Locate the cell with the specified text and output its (X, Y) center coordinate. 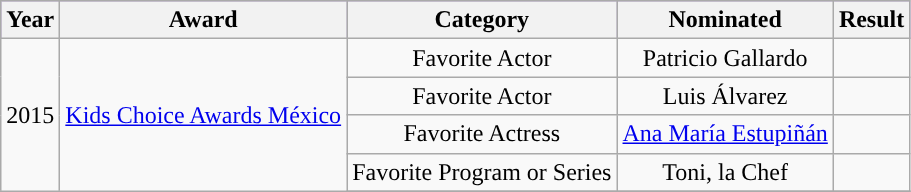
Ana María Estupiñán (725, 134)
Award (204, 20)
Nominated (725, 20)
Toni, la Chef (725, 172)
Year (30, 20)
Favorite Program or Series (482, 172)
2015 (30, 115)
Result (871, 20)
Patricio Gallardo (725, 58)
Category (482, 20)
Kids Choice Awards México (204, 115)
Favorite Actress (482, 134)
Luis Álvarez (725, 96)
